Pinpoint the cell where the given text exists, returning its (X, Y) midpoint coordinate. 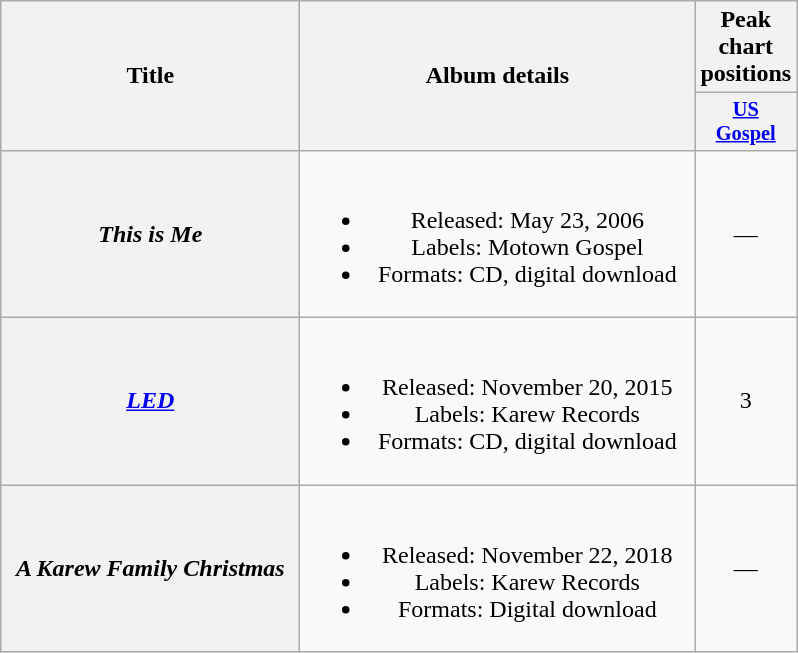
Title (150, 76)
LED (150, 402)
A Karew Family Christmas (150, 568)
USGospel (746, 122)
Album details (498, 76)
Peak chart positions (746, 47)
Released: November 20, 2015Labels: Karew RecordsFormats: CD, digital download (498, 402)
Released: November 22, 2018Labels: Karew RecordsFormats: Digital download (498, 568)
3 (746, 402)
Released: May 23, 2006Labels: Motown GospelFormats: CD, digital download (498, 234)
This is Me (150, 234)
